Search for the cell housing the specified text and yield its [X, Y] center coordinate. 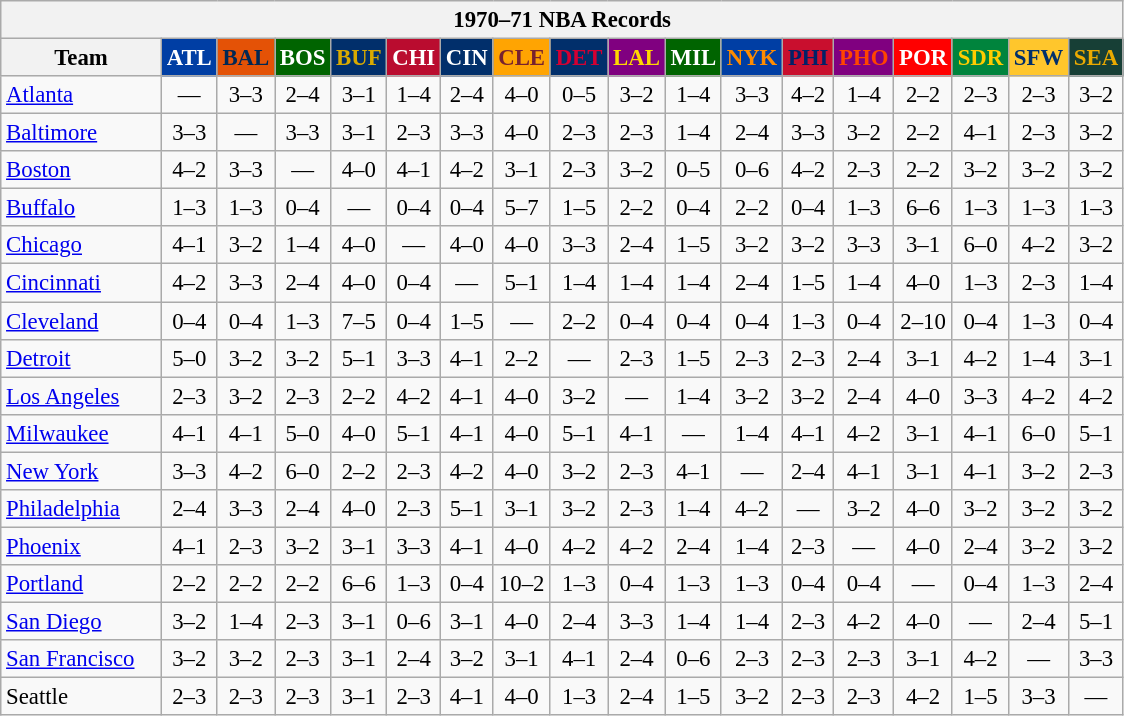
POR [924, 58]
5–7 [522, 208]
Baltimore [82, 133]
Philadelphia [82, 509]
NYK [752, 58]
Buffalo [82, 208]
Detroit [82, 358]
CIN [467, 58]
SEA [1096, 58]
Los Angeles [82, 396]
Portland [82, 584]
1970–71 NBA Records [562, 20]
CHI [414, 58]
Boston [82, 170]
New York [82, 471]
Atlanta [82, 95]
PHO [864, 58]
San Diego [82, 621]
10–2 [522, 584]
Milwaukee [82, 433]
Cincinnati [82, 283]
ATL [189, 58]
PHI [808, 58]
CLE [522, 58]
SFW [1039, 58]
LAL [636, 58]
San Francisco [82, 659]
Chicago [82, 245]
Team [82, 58]
BUF [359, 58]
Phoenix [82, 546]
2–10 [924, 321]
Seattle [82, 697]
BOS [303, 58]
BAL [246, 58]
7–5 [359, 321]
SDR [980, 58]
MIL [693, 58]
DET [578, 58]
Cleveland [82, 321]
